Return (X, Y) of the center of cell containing provided text 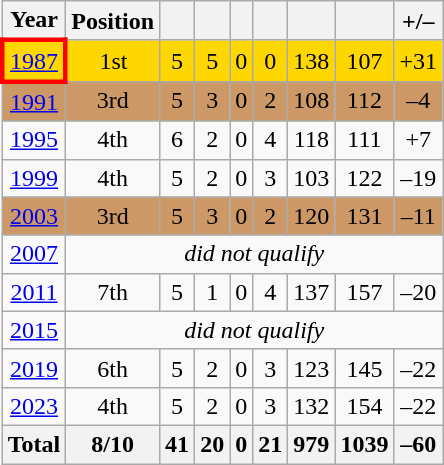
979 (312, 444)
+/– (418, 21)
1995 (34, 140)
122 (364, 178)
+31 (418, 60)
157 (364, 292)
–60 (418, 444)
132 (312, 406)
1st (113, 60)
Total (34, 444)
1 (212, 292)
118 (312, 140)
6th (113, 368)
111 (364, 140)
21 (270, 444)
–20 (418, 292)
2019 (34, 368)
145 (364, 368)
2003 (34, 216)
107 (364, 60)
137 (312, 292)
–4 (418, 101)
1039 (364, 444)
7th (113, 292)
Position (113, 21)
123 (312, 368)
–11 (418, 216)
131 (364, 216)
1987 (34, 60)
120 (312, 216)
6 (178, 140)
20 (212, 444)
–19 (418, 178)
8/10 (113, 444)
138 (312, 60)
103 (312, 178)
+7 (418, 140)
2023 (34, 406)
1999 (34, 178)
154 (364, 406)
2007 (34, 254)
108 (312, 101)
Year (34, 21)
2011 (34, 292)
2015 (34, 330)
112 (364, 101)
41 (178, 444)
1991 (34, 101)
